Pinpoint the cell where the given text exists, returning its [x, y] midpoint coordinate. 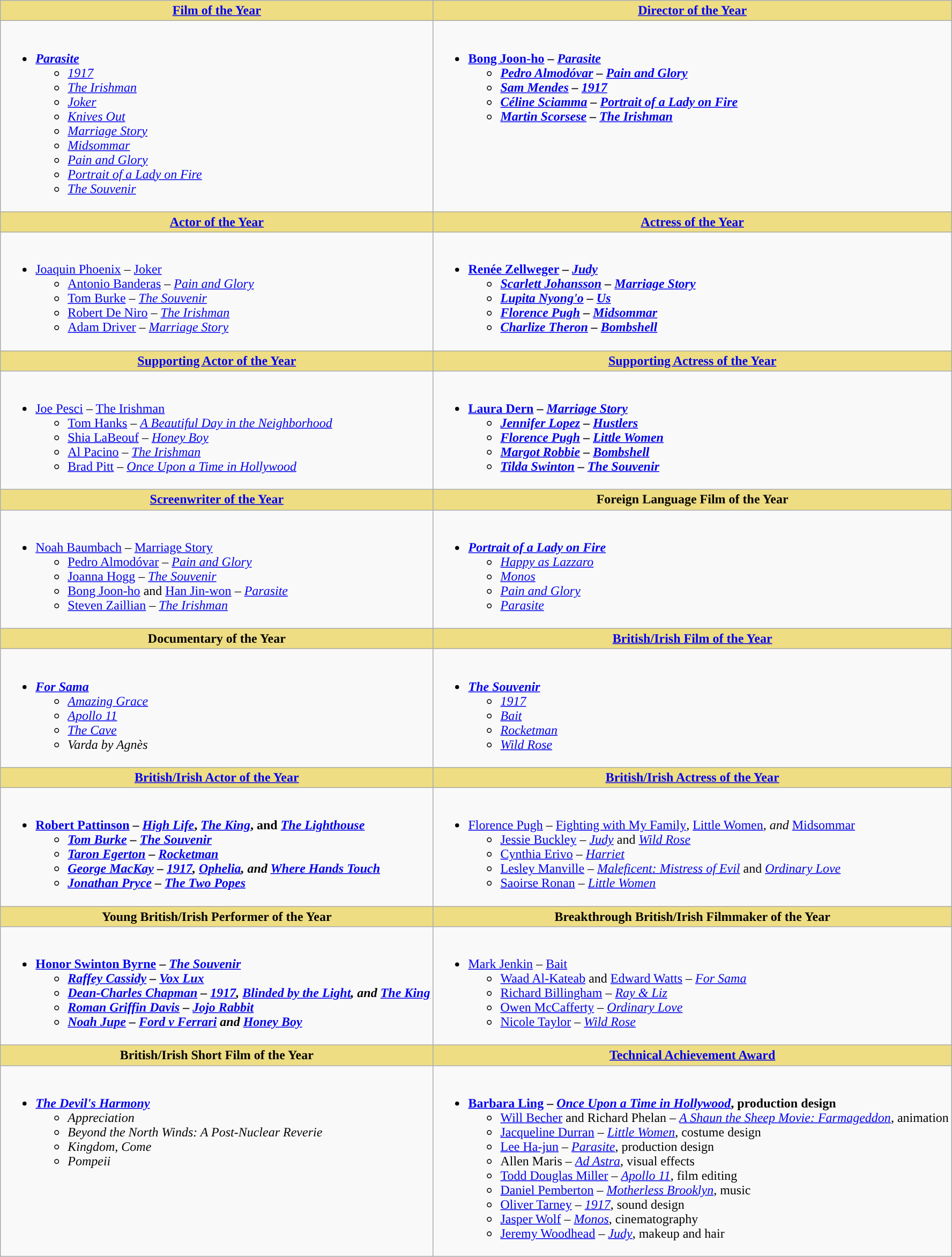
British/Irish Film of the Year [693, 638]
Supporting Actor of the Year [217, 361]
Foreign Language Film of the Year [693, 500]
Documentary of the Year [217, 638]
British/Irish Actor of the Year [217, 777]
Young British/Irish Performer of the Year [217, 916]
The Souvenir1917BaitRocketmanWild Rose [693, 708]
Supporting Actress of the Year [693, 361]
British/Irish Actress of the Year [693, 777]
Portrait of a Lady on FireHappy as LazzaroMonosPain and GloryParasite [693, 569]
Parasite1917The IrishmanJokerKnives OutMarriage StoryMidsommarPain and GloryPortrait of a Lady on FireThe Souvenir [217, 116]
Breakthrough British/Irish Filmmaker of the Year [693, 916]
Mark Jenkin – BaitWaad Al-Kateab and Edward Watts – For SamaRichard Billingham – Ray & LizOwen McCafferty – Ordinary LoveNicole Taylor – Wild Rose [693, 986]
The Devil's HarmonyAppreciationBeyond the North Winds: A Post-Nuclear ReverieKingdom, ComePompeii [217, 1161]
Screenwriter of the Year [217, 500]
Film of the Year [217, 11]
Laura Dern – Marriage StoryJennifer Lopez – HustlersFlorence Pugh – Little WomenMargot Robbie – BombshellTilda Swinton – The Souvenir [693, 430]
Bong Joon-ho – ParasitePedro Almodóvar – Pain and GlorySam Mendes – 1917Céline Sciamma – Portrait of a Lady on FireMartin Scorsese – The Irishman [693, 116]
Director of the Year [693, 11]
Actor of the Year [217, 222]
Technical Achievement Award [693, 1055]
Renée Zellweger – JudyScarlett Johansson – Marriage StoryLupita Nyong'o – UsFlorence Pugh – MidsommarCharlize Theron – Bombshell [693, 292]
For SamaAmazing GraceApollo 11The CaveVarda by Agnès [217, 708]
Actress of the Year [693, 222]
Joaquin Phoenix – JokerAntonio Banderas – Pain and GloryTom Burke – The SouvenirRobert De Niro – The IrishmanAdam Driver – Marriage Story [217, 292]
British/Irish Short Film of the Year [217, 1055]
